From the cell containing the given text, extract its center point as [x, y] coordinate. 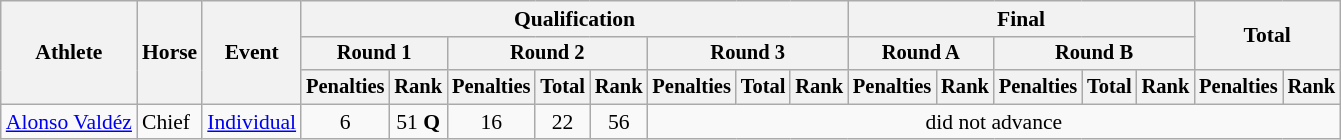
51 Q [418, 122]
Round 2 [547, 54]
Horse [170, 52]
Alonso Valdéz [69, 122]
Round A [921, 54]
Event [252, 52]
Qualification [574, 19]
56 [619, 122]
Round 1 [374, 54]
6 [345, 122]
Round B [1094, 54]
22 [562, 122]
16 [491, 122]
Individual [252, 122]
Final [1021, 19]
Athlete [69, 52]
Round 3 [747, 54]
did not advance [994, 122]
Chief [170, 122]
